Return the [x, y] coordinate for the center point of the cell that contains the specified text.  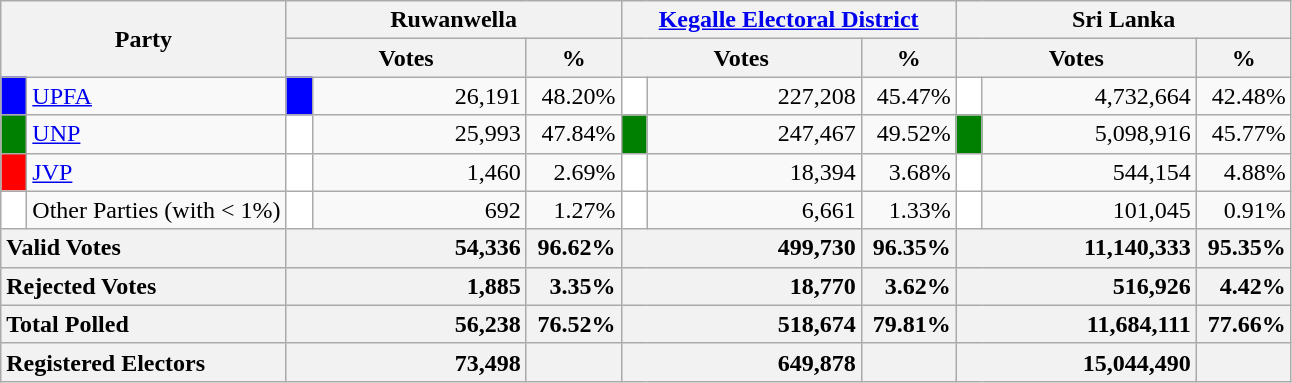
UNP [156, 134]
649,878 [741, 362]
3.68% [908, 172]
96.35% [908, 248]
4.88% [1244, 172]
96.62% [574, 248]
0.91% [1244, 210]
1,460 [419, 172]
692 [419, 210]
Kegalle Electoral District [788, 20]
247,467 [754, 134]
516,926 [1076, 286]
95.35% [1244, 248]
Total Polled [144, 324]
4,732,664 [1089, 96]
JVP [156, 172]
76.52% [574, 324]
49.52% [908, 134]
Sri Lanka [1124, 20]
11,684,111 [1076, 324]
1.27% [574, 210]
Other Parties (with < 1%) [156, 210]
101,045 [1089, 210]
11,140,333 [1076, 248]
18,770 [741, 286]
544,154 [1089, 172]
48.20% [574, 96]
Rejected Votes [144, 286]
45.47% [908, 96]
3.35% [574, 286]
1.33% [908, 210]
18,394 [754, 172]
227,208 [754, 96]
2.69% [574, 172]
Registered Electors [144, 362]
25,993 [419, 134]
518,674 [741, 324]
26,191 [419, 96]
79.81% [908, 324]
73,498 [406, 362]
54,336 [406, 248]
Ruwanwella [454, 20]
6,661 [754, 210]
499,730 [741, 248]
Party [144, 39]
45.77% [1244, 134]
UPFA [156, 96]
1,885 [406, 286]
47.84% [574, 134]
42.48% [1244, 96]
5,098,916 [1089, 134]
3.62% [908, 286]
77.66% [1244, 324]
4.42% [1244, 286]
Valid Votes [144, 248]
56,238 [406, 324]
15,044,490 [1076, 362]
